Search for the cell housing the specified text and yield its [X, Y] center coordinate. 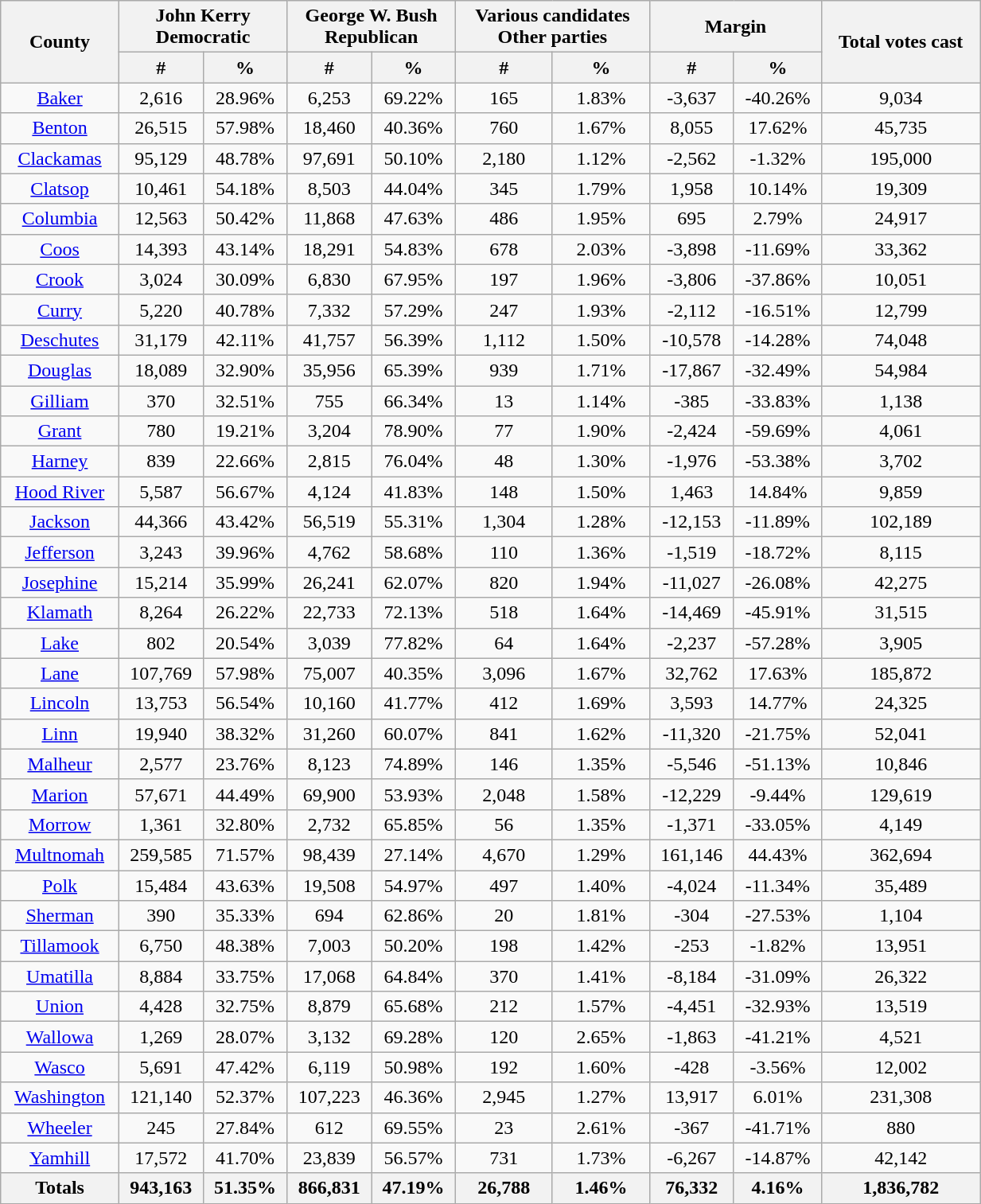
2,616 [161, 98]
Jefferson [60, 552]
6,119 [329, 1067]
-3,637 [691, 98]
939 [504, 370]
1.42% [601, 946]
Lincoln [60, 703]
24,325 [901, 703]
32.90% [245, 370]
Wallowa [60, 1037]
3,132 [329, 1037]
4,762 [329, 552]
28.96% [245, 98]
57,671 [161, 794]
Washington [60, 1097]
839 [161, 462]
146 [504, 764]
22.66% [245, 462]
-367 [691, 1128]
1.36% [601, 552]
46.36% [414, 1097]
-9.44% [777, 794]
4,149 [901, 824]
41,757 [329, 340]
1.28% [601, 522]
-253 [691, 946]
-45.91% [777, 613]
2.79% [777, 219]
-1.82% [777, 946]
8,503 [329, 189]
129,619 [901, 794]
1.83% [601, 98]
8,884 [161, 976]
866,831 [329, 1188]
31,515 [901, 613]
390 [161, 916]
3,024 [161, 279]
1.79% [601, 189]
58.68% [414, 552]
231,308 [901, 1097]
15,484 [161, 886]
54.83% [414, 249]
57.29% [414, 310]
Yamhill [60, 1158]
40.36% [414, 128]
-41.21% [777, 1037]
67.95% [414, 279]
Benton [60, 128]
74.89% [414, 764]
65.68% [414, 1007]
43.63% [245, 886]
1.29% [601, 855]
1.71% [601, 370]
3,905 [901, 643]
62.86% [414, 916]
32.51% [245, 400]
-428 [691, 1067]
38.32% [245, 734]
-3.56% [777, 1067]
518 [504, 613]
4,521 [901, 1037]
Linn [60, 734]
185,872 [901, 673]
-27.53% [777, 916]
35.33% [245, 916]
412 [504, 703]
44.43% [777, 855]
19.21% [245, 431]
45,735 [901, 128]
9,859 [901, 492]
13,917 [691, 1097]
12,002 [901, 1067]
42,142 [901, 1158]
-12,229 [691, 794]
Gilliam [60, 400]
Malheur [60, 764]
20.54% [245, 643]
-11,027 [691, 583]
51.35% [245, 1188]
1,304 [504, 522]
66.34% [414, 400]
Columbia [60, 219]
1,958 [691, 189]
-2,237 [691, 643]
-1,863 [691, 1037]
72.13% [414, 613]
1.46% [601, 1188]
8,123 [329, 764]
1.95% [601, 219]
32,762 [691, 673]
98,439 [329, 855]
Grant [60, 431]
1,112 [504, 340]
4,670 [504, 855]
-40.26% [777, 98]
7,003 [329, 946]
2,945 [504, 1097]
-32.49% [777, 370]
64.84% [414, 976]
31,179 [161, 340]
14.77% [777, 703]
1,269 [161, 1037]
3,702 [901, 462]
-31.09% [777, 976]
-3,806 [691, 279]
97,691 [329, 158]
Curry [60, 310]
1.81% [601, 916]
Lane [60, 673]
1.57% [601, 1007]
694 [329, 916]
77.82% [414, 643]
1.60% [601, 1067]
8,879 [329, 1007]
77 [504, 431]
50.42% [245, 219]
6,830 [329, 279]
1.62% [601, 734]
35,956 [329, 370]
54,984 [901, 370]
55.31% [414, 522]
26,515 [161, 128]
48 [504, 462]
245 [161, 1128]
8,115 [901, 552]
19,309 [901, 189]
345 [504, 189]
64 [504, 643]
44.49% [245, 794]
-16.51% [777, 310]
43.42% [245, 522]
-2,112 [691, 310]
26.22% [245, 613]
69.22% [414, 98]
Various candidatesOther parties [552, 27]
-11.34% [777, 886]
247 [504, 310]
Marion [60, 794]
Josephine [60, 583]
County [60, 41]
28.07% [245, 1037]
33,362 [901, 249]
65.85% [414, 824]
10,461 [161, 189]
3,096 [504, 673]
107,223 [329, 1097]
19,508 [329, 886]
Coos [60, 249]
19,940 [161, 734]
23.76% [245, 764]
George W. BushRepublican [372, 27]
48.38% [245, 946]
-26.08% [777, 583]
Deschutes [60, 340]
-41.71% [777, 1128]
Klamath [60, 613]
10.14% [777, 189]
54.97% [414, 886]
1.69% [601, 703]
2,180 [504, 158]
Wheeler [60, 1128]
2.61% [601, 1128]
35.99% [245, 583]
6.01% [777, 1097]
9,034 [901, 98]
13,519 [901, 1007]
17.63% [777, 673]
3,039 [329, 643]
56 [504, 824]
-32.93% [777, 1007]
Tillamook [60, 946]
165 [504, 98]
678 [504, 249]
John KerryDemocratic [203, 27]
10,846 [901, 764]
76,332 [691, 1188]
30.09% [245, 279]
-14,469 [691, 613]
1.14% [601, 400]
-18.72% [777, 552]
Jackson [60, 522]
-1,371 [691, 824]
1.58% [601, 794]
2.65% [601, 1037]
3,243 [161, 552]
56,519 [329, 522]
40.35% [414, 673]
Morrow [60, 824]
-17,867 [691, 370]
-8,184 [691, 976]
486 [504, 219]
Totals [60, 1188]
Hood River [60, 492]
Crook [60, 279]
4,061 [901, 431]
7,332 [329, 310]
1.73% [601, 1158]
15,214 [161, 583]
23,839 [329, 1158]
212 [504, 1007]
755 [329, 400]
-33.83% [777, 400]
Multnomah [60, 855]
41.77% [414, 703]
-11,320 [691, 734]
5,587 [161, 492]
14,393 [161, 249]
120 [504, 1037]
1,361 [161, 824]
Douglas [60, 370]
-33.05% [777, 824]
6,253 [329, 98]
198 [504, 946]
17.62% [777, 128]
Polk [60, 886]
-5,546 [691, 764]
39.96% [245, 552]
197 [504, 279]
56.57% [414, 1158]
44,366 [161, 522]
102,189 [901, 522]
1,463 [691, 492]
52.37% [245, 1097]
-14.28% [777, 340]
497 [504, 886]
4.16% [777, 1188]
12,799 [901, 310]
362,694 [901, 855]
78.90% [414, 431]
880 [901, 1128]
-6,267 [691, 1158]
56.54% [245, 703]
3,204 [329, 431]
8,055 [691, 128]
47.63% [414, 219]
1.27% [601, 1097]
-1.32% [777, 158]
943,163 [161, 1188]
731 [504, 1158]
-57.28% [777, 643]
-304 [691, 916]
760 [504, 128]
1,138 [901, 400]
121,140 [161, 1097]
27.14% [414, 855]
56.39% [414, 340]
-14.87% [777, 1158]
42,275 [901, 583]
41.83% [414, 492]
-4,024 [691, 886]
1.40% [601, 886]
1.93% [601, 310]
22,733 [329, 613]
2,577 [161, 764]
48.78% [245, 158]
11,868 [329, 219]
10,051 [901, 279]
47.42% [245, 1067]
60.07% [414, 734]
35,489 [901, 886]
40.78% [245, 310]
Umatilla [60, 976]
-37.86% [777, 279]
69,900 [329, 794]
780 [161, 431]
259,585 [161, 855]
-11.89% [777, 522]
-385 [691, 400]
-53.38% [777, 462]
Lake [60, 643]
195,000 [901, 158]
-4,451 [691, 1007]
12,563 [161, 219]
-2,562 [691, 158]
26,241 [329, 583]
47.19% [414, 1188]
-1,976 [691, 462]
Total votes cast [901, 41]
50.98% [414, 1067]
3,593 [691, 703]
54.18% [245, 189]
Baker [60, 98]
23 [504, 1128]
-2,424 [691, 431]
13 [504, 400]
18,460 [329, 128]
2,732 [329, 824]
-12,153 [691, 522]
192 [504, 1067]
-1,519 [691, 552]
43.14% [245, 249]
26,788 [504, 1188]
95,129 [161, 158]
161,146 [691, 855]
24,917 [901, 219]
110 [504, 552]
18,089 [161, 370]
10,160 [329, 703]
-3,898 [691, 249]
17,572 [161, 1158]
148 [504, 492]
75,007 [329, 673]
26,322 [901, 976]
820 [504, 583]
50.20% [414, 946]
14.84% [777, 492]
20 [504, 916]
-21.75% [777, 734]
65.39% [414, 370]
53.93% [414, 794]
31,260 [329, 734]
5,220 [161, 310]
1,104 [901, 916]
1.94% [601, 583]
76.04% [414, 462]
4,428 [161, 1007]
52,041 [901, 734]
841 [504, 734]
71.57% [245, 855]
Wasco [60, 1067]
42.11% [245, 340]
695 [691, 219]
612 [329, 1128]
13,951 [901, 946]
1.30% [601, 462]
Clatsop [60, 189]
Union [60, 1007]
50.10% [414, 158]
74,048 [901, 340]
2.03% [601, 249]
1.90% [601, 431]
44.04% [414, 189]
1.12% [601, 158]
27.84% [245, 1128]
Clackamas [60, 158]
32.80% [245, 824]
107,769 [161, 673]
-11.69% [777, 249]
13,753 [161, 703]
4,124 [329, 492]
1.41% [601, 976]
69.28% [414, 1037]
5,691 [161, 1067]
1,836,782 [901, 1188]
33.75% [245, 976]
2,048 [504, 794]
18,291 [329, 249]
1.96% [601, 279]
-51.13% [777, 764]
2,815 [329, 462]
62.07% [414, 583]
41.70% [245, 1158]
802 [161, 643]
56.67% [245, 492]
69.55% [414, 1128]
Sherman [60, 916]
8,264 [161, 613]
Margin [735, 27]
-59.69% [777, 431]
Harney [60, 462]
32.75% [245, 1007]
-10,578 [691, 340]
6,750 [161, 946]
17,068 [329, 976]
